Pinpoint the cell where the given text exists, returning its (x, y) midpoint coordinate. 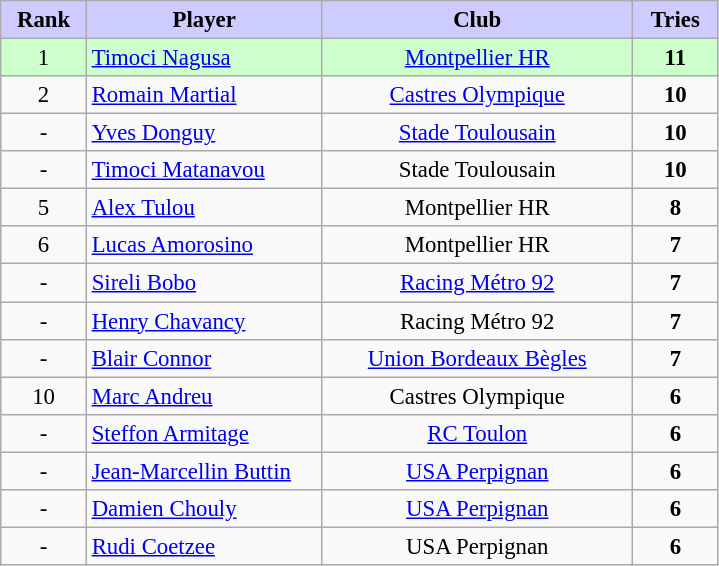
Rudi Coetzee (204, 546)
Rank (44, 20)
Sireli Bobo (204, 283)
Alex Tulou (204, 208)
RC Toulon (478, 433)
1 (44, 58)
Marc Andreu (204, 396)
8 (676, 208)
Damien Chouly (204, 509)
Union Bordeaux Bègles (478, 358)
Timoci Nagusa (204, 58)
Jean-Marcellin Buttin (204, 471)
Player (204, 20)
Timoci Matanavou (204, 170)
Yves Donguy (204, 133)
2 (44, 95)
Steffon Armitage (204, 433)
Lucas Amorosino (204, 245)
5 (44, 208)
Henry Chavancy (204, 321)
Blair Connor (204, 358)
Romain Martial (204, 95)
Tries (676, 20)
11 (676, 58)
Club (478, 20)
